Detect which cell encompasses the target text, then output its [x, y] center coordinate. 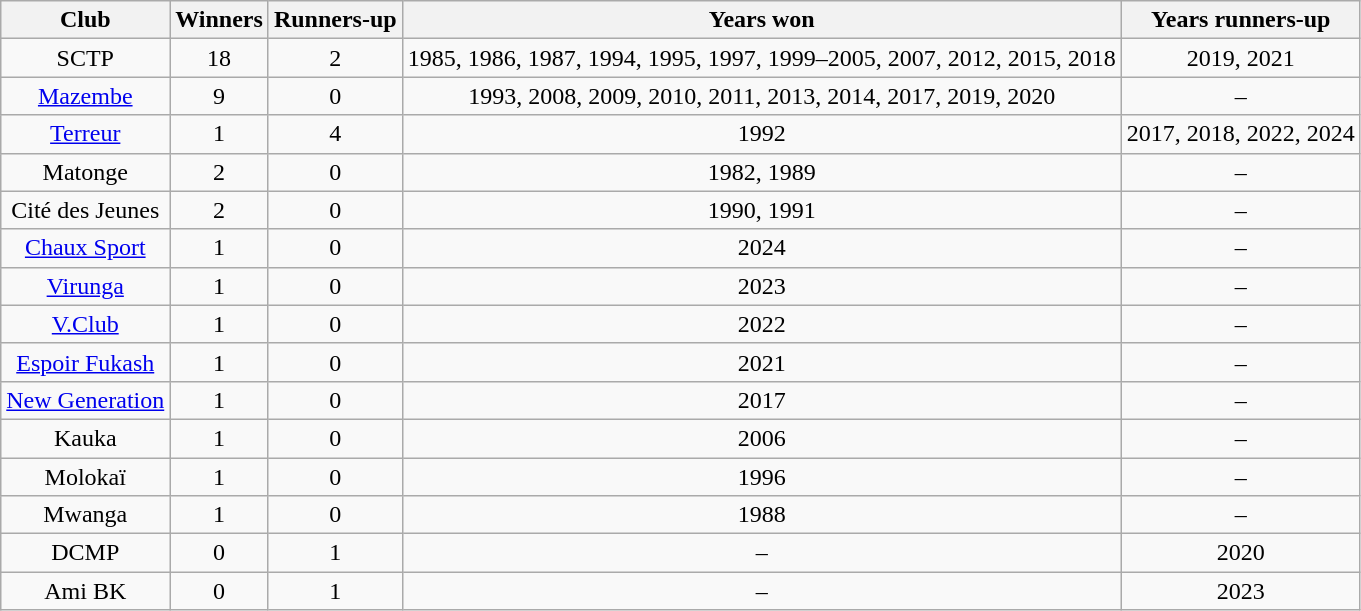
2017 [762, 400]
2017, 2018, 2022, 2024 [1240, 134]
Mazembe [86, 96]
Terreur [86, 134]
1993, 2008, 2009, 2010, 2011, 2013, 2014, 2017, 2019, 2020 [762, 96]
2020 [1240, 553]
2006 [762, 438]
9 [220, 96]
Years runners-up [1240, 20]
Molokaï [86, 477]
Espoir Fukash [86, 362]
1992 [762, 134]
4 [335, 134]
Mwanga [86, 515]
2019, 2021 [1240, 58]
18 [220, 58]
Chaux Sport [86, 248]
Club [86, 20]
New Generation [86, 400]
Years won [762, 20]
1985, 1986, 1987, 1994, 1995, 1997, 1999–2005, 2007, 2012, 2015, 2018 [762, 58]
1996 [762, 477]
2024 [762, 248]
SCTP [86, 58]
1982, 1989 [762, 172]
Matonge [86, 172]
2021 [762, 362]
Virunga [86, 286]
Ami BK [86, 591]
V.Club [86, 324]
Winners [220, 20]
Cité des Jeunes [86, 210]
1990, 1991 [762, 210]
Kauka [86, 438]
1988 [762, 515]
DCMP [86, 553]
2022 [762, 324]
Runners-up [335, 20]
